Pinpoint the cell where the given text exists, returning its (x, y) midpoint coordinate. 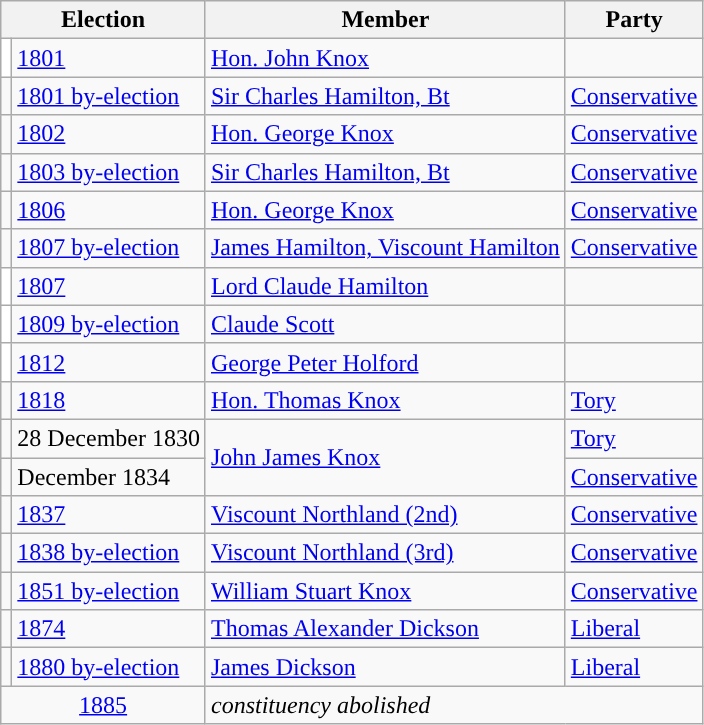
1803 by-election (109, 172)
George Peter Holford (385, 362)
William Stuart Knox (385, 591)
1874 (109, 629)
Thomas Alexander Dickson (385, 629)
1885 (104, 705)
constituency abolished (454, 705)
1880 by-election (109, 667)
1801 by-election (109, 96)
December 1834 (109, 477)
Hon. John Knox (385, 58)
1802 (109, 134)
Member (385, 20)
1801 (109, 58)
John James Knox (385, 457)
1812 (109, 362)
Viscount Northland (3rd) (385, 553)
1809 by-election (109, 324)
28 December 1830 (109, 438)
1837 (109, 515)
James Hamilton, Viscount Hamilton (385, 248)
1807 by-election (109, 248)
Party (634, 20)
1806 (109, 210)
Election (104, 20)
Claude Scott (385, 324)
1807 (109, 286)
1818 (109, 400)
Lord Claude Hamilton (385, 286)
Hon. Thomas Knox (385, 400)
James Dickson (385, 667)
1851 by-election (109, 591)
Viscount Northland (2nd) (385, 515)
1838 by-election (109, 553)
